Search for the cell housing the specified text and yield its [x, y] center coordinate. 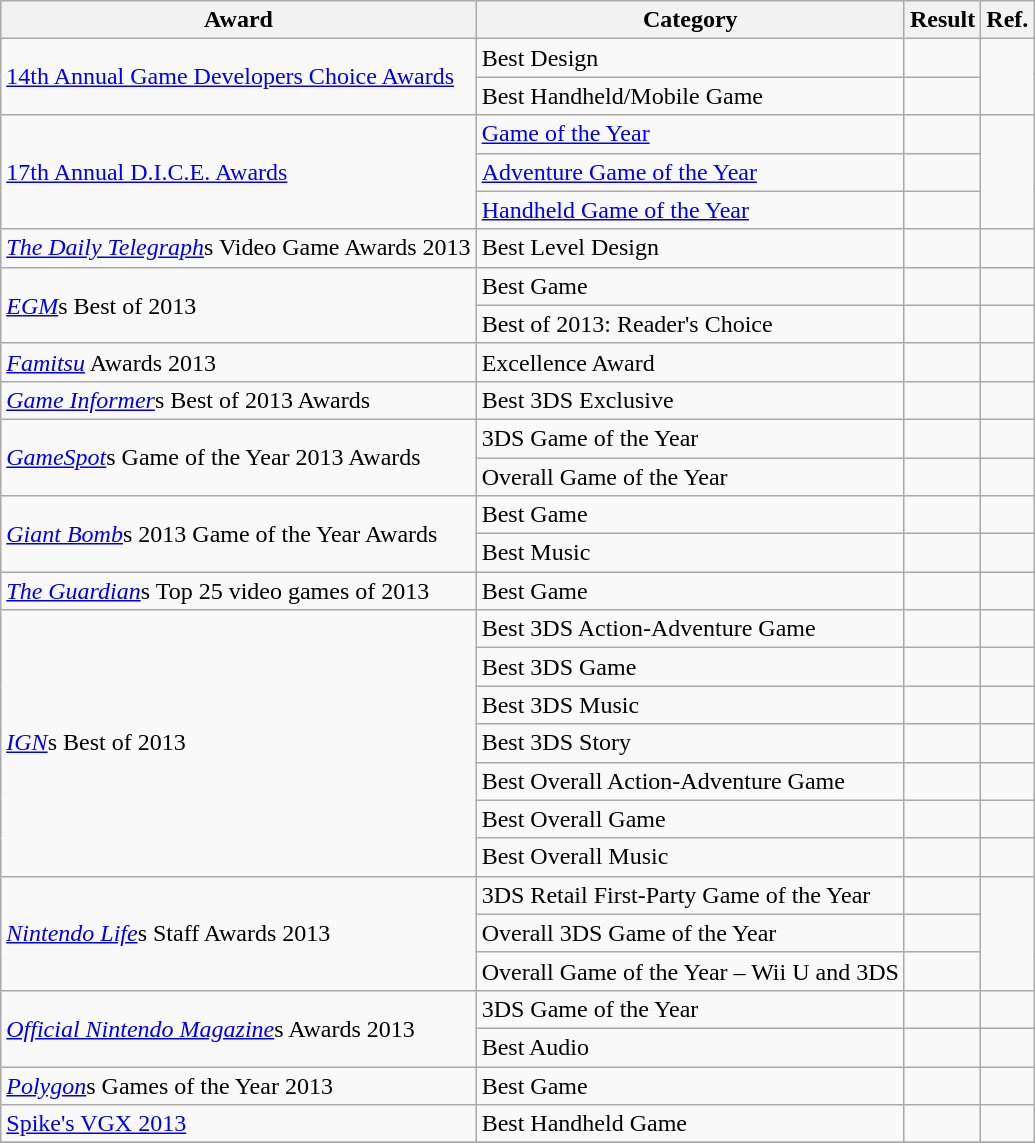
Game Informers Best of 2013 Awards [238, 400]
Best 3DS Exclusive [690, 400]
Official Nintendo Magazines Awards 2013 [238, 1028]
The Guardians Top 25 video games of 2013 [238, 591]
Best Audio [690, 1047]
3DS Retail First-Party Game of the Year [690, 895]
Best 3DS Story [690, 743]
17th Annual D.I.C.E. Awards [238, 172]
Ref. [1008, 20]
Best Music [690, 553]
Best 3DS Action-Adventure Game [690, 629]
Handheld Game of the Year [690, 210]
Excellence Award [690, 362]
14th Annual Game Developers Choice Awards [238, 77]
Polygons Games of the Year 2013 [238, 1085]
Best 3DS Music [690, 705]
Best Overall Music [690, 857]
Best Overall Game [690, 819]
Best of 2013: Reader's Choice [690, 324]
The Daily Telegraphs Video Game Awards 2013 [238, 248]
Famitsu Awards 2013 [238, 362]
Overall Game of the Year – Wii U and 3DS [690, 971]
Adventure Game of the Year [690, 172]
Best Handheld Game [690, 1124]
Nintendo Lifes Staff Awards 2013 [238, 933]
Best Level Design [690, 248]
Best Design [690, 58]
Overall 3DS Game of the Year [690, 933]
Award [238, 20]
GameSpots Game of the Year 2013 Awards [238, 457]
Best 3DS Game [690, 667]
IGNs Best of 2013 [238, 743]
Giant Bombs 2013 Game of the Year Awards [238, 534]
Category [690, 20]
Best Handheld/Mobile Game [690, 96]
Result [942, 20]
Spike's VGX 2013 [238, 1124]
Best Overall Action-Adventure Game [690, 781]
EGMs Best of 2013 [238, 305]
Game of the Year [690, 134]
Overall Game of the Year [690, 477]
